From the cell containing the given text, extract its center point as [X, Y] coordinate. 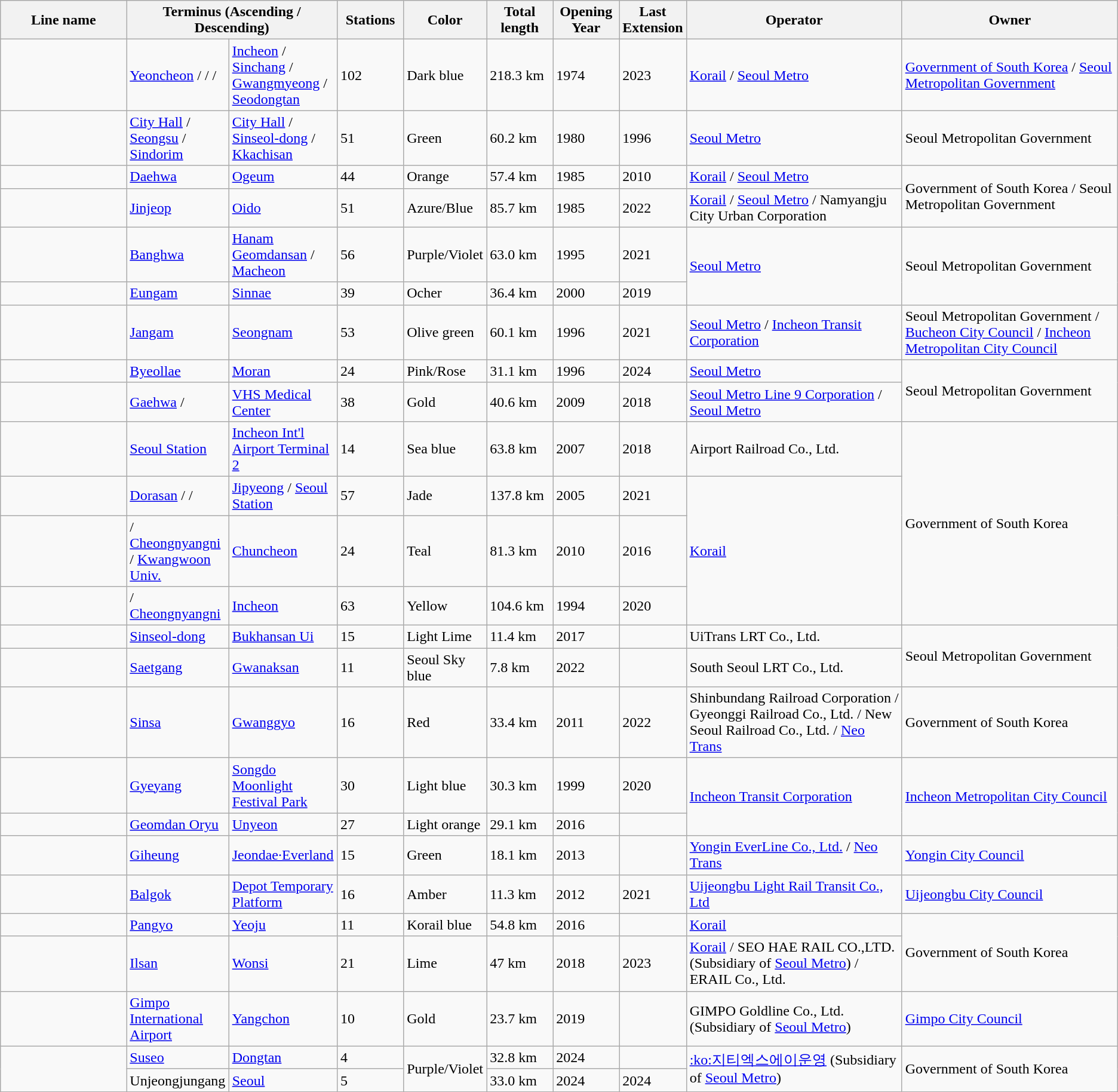
Ocher [446, 293]
14 [370, 449]
21 [370, 964]
:ko:지티엑스에이운영 (Subsidiary of Seoul Metro) [794, 1069]
Suseo [178, 1057]
63.0 km [520, 254]
30.3 km [520, 786]
Yellow [446, 606]
53 [370, 332]
Line name [63, 20]
33.0 km [520, 1080]
36.4 km [520, 293]
Yangchon [283, 1019]
30 [370, 786]
Shinbundang Railroad Corporation / Gyeonggi Railroad Co., Ltd. / New Seoul Railroad Co., Ltd. / Neo Trans [794, 723]
38 [370, 401]
1980 [586, 138]
Jade [446, 496]
Jinjeop [178, 208]
Wonsi [283, 964]
Pangyo [178, 925]
Bukhansan Ui [283, 637]
Songdo Moonlight Festival Park [283, 786]
7.8 km [520, 668]
33.4 km [520, 723]
Gimpo City Council [1009, 1019]
South Seoul LRT Co., Ltd. [794, 668]
/ Cheongnyangni [178, 606]
Banghwa [178, 254]
23.7 km [520, 1019]
Pink/Rose [446, 371]
Seoul Sky blue [446, 668]
Seoul Metropolitan Government / Bucheon City Council / Incheon Metropolitan City Council [1009, 332]
1994 [586, 606]
10 [370, 1019]
Dongtan [283, 1057]
Dorasan / / [178, 496]
Yongin EverLine Co., Ltd. / Neo Trans [794, 855]
Jangam [178, 332]
56 [370, 254]
Yongin City Council [1009, 855]
5 [370, 1080]
18.1 km [520, 855]
VHS Medical Center [283, 401]
104.6 km [520, 606]
63 [370, 606]
44 [370, 177]
Giheung [178, 855]
1995 [586, 254]
85.7 km [520, 208]
Light orange [446, 824]
Light blue [446, 786]
Airport Railroad Co., Ltd. [794, 449]
Dark blue [446, 75]
Moran [283, 371]
Gaehwa / [178, 401]
Balgok [178, 894]
Seongnam [283, 332]
2007 [586, 449]
Korail / SEO HAE RAIL CO.,LTD. (Subsidiary of Seoul Metro) / ERAIL Co., Ltd. [794, 964]
2011 [586, 723]
Jeondae·Everland [283, 855]
Sea blue [446, 449]
11.3 km [520, 894]
Opening Year [586, 20]
Gwanaksan [283, 668]
Byeollae [178, 371]
Last Extension [653, 20]
Jipyeong / Seoul Station [283, 496]
40.6 km [520, 401]
Korail blue [446, 925]
Color [446, 20]
Orange [446, 177]
47 km [520, 964]
39 [370, 293]
Hanam Geomdansan / Macheon [283, 254]
Uijeongbu City Council [1009, 894]
27 [370, 824]
UiTrans LRT Co., Ltd. [794, 637]
Daehwa [178, 177]
Total length [520, 20]
4 [370, 1057]
Sinnae [283, 293]
32.8 km [520, 1057]
Red [446, 723]
Saetgang [178, 668]
City Hall / Sinseol-dong / Kkachisan [283, 138]
Terminus (Ascending / Descending) [232, 20]
Gwanggyo [283, 723]
Azure/Blue [446, 208]
Owner [1009, 20]
Gyeyang [178, 786]
2000 [586, 293]
60.2 km [520, 138]
81.3 km [520, 551]
Oido [283, 208]
Chuncheon [283, 551]
Gimpo International Airport [178, 1019]
1974 [586, 75]
54.8 km [520, 925]
Stations [370, 20]
63.8 km [520, 449]
Olive green [446, 332]
Light Lime [446, 637]
Seoul [283, 1080]
Incheon Metropolitan City Council [1009, 797]
Ilsan [178, 964]
Amber [446, 894]
Eungam [178, 293]
31.1 km [520, 371]
Teal [446, 551]
29.1 km [520, 824]
218.3 km [520, 75]
2009 [586, 401]
Yeoju [283, 925]
/ Cheongnyangni / Kwangwoon Univ. [178, 551]
137.8 km [520, 496]
Unjeongjungang [178, 1080]
102 [370, 75]
Uijeongbu Light Rail Transit Co., Ltd [794, 894]
Sinsa [178, 723]
Seoul Station [178, 449]
2005 [586, 496]
Unyeon [283, 824]
Seoul Metro / Incheon Transit Corporation [794, 332]
Lime [446, 964]
Incheon Int'l Airport Terminal 2 [283, 449]
57.4 km [520, 177]
2013 [586, 855]
Incheon Transit Corporation [794, 797]
2017 [586, 637]
Seoul Metro Line 9 Corporation / Seoul Metro [794, 401]
Depot Temporary Platform [283, 894]
57 [370, 496]
GIMPO Goldline Co., Ltd. (Subsidiary of Seoul Metro) [794, 1019]
11.4 km [520, 637]
City Hall / Seongsu / Sindorim [178, 138]
Incheon / Sinchang / Gwangmyeong / Seodongtan [283, 75]
Sinseol-dong [178, 637]
Operator [794, 20]
Yeoncheon / / / [178, 75]
Ogeum [283, 177]
2012 [586, 894]
1999 [586, 786]
60.1 km [520, 332]
Incheon [283, 606]
Geomdan Oryu [178, 824]
Korail / Seoul Metro / Namyangju City Urban Corporation [794, 208]
